Return [x, y] of the center of cell containing provided text 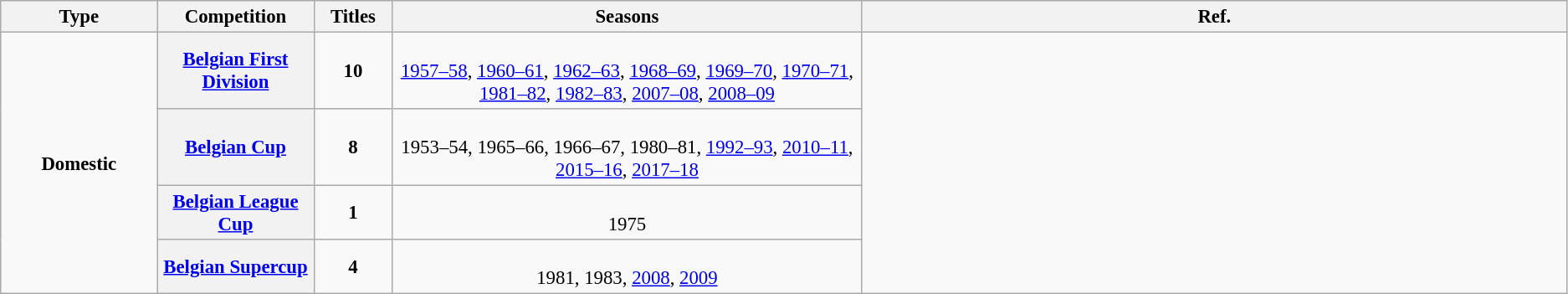
Domestic [79, 163]
Belgian First Division [236, 71]
Ref. [1214, 17]
1 [353, 213]
Seasons [628, 17]
1975 [628, 213]
10 [353, 71]
Belgian Cup [236, 147]
8 [353, 147]
Belgian League Cup [236, 213]
Belgian Supercup [236, 266]
1953–54, 1965–66, 1966–67, 1980–81, 1992–93, 2010–11, 2015–16, 2017–18 [628, 147]
1957–58, 1960–61, 1962–63, 1968–69, 1969–70, 1970–71, 1981–82, 1982–83, 2007–08, 2008–09 [628, 71]
1981, 1983, 2008, 2009 [628, 266]
Type [79, 17]
4 [353, 266]
Competition [236, 17]
Titles [353, 17]
